Determine the (X, Y) coordinate at the center of the cell enclosing the given text.  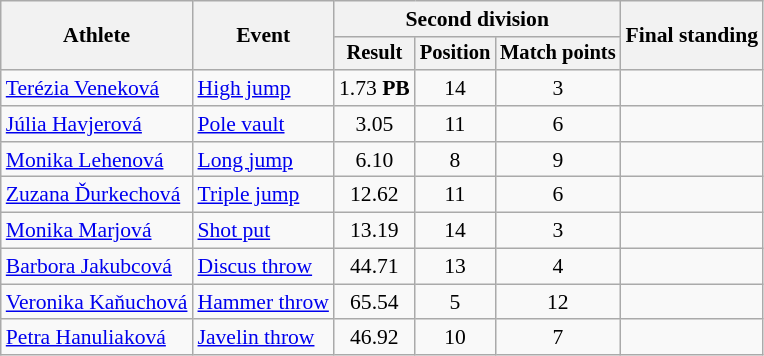
Javelin throw (262, 338)
Discus throw (262, 267)
Triple jump (262, 195)
Hammer throw (262, 302)
Petra Hanuliaková (97, 338)
Júlia Havjerová (97, 124)
Shot put (262, 231)
Terézia Veneková (97, 88)
4 (558, 267)
5 (455, 302)
Event (262, 36)
Result (374, 54)
12.62 (374, 195)
9 (558, 160)
High jump (262, 88)
13.19 (374, 231)
44.71 (374, 267)
Long jump (262, 160)
Zuzana Ďurkechová (97, 195)
12 (558, 302)
Match points (558, 54)
1.73 PB (374, 88)
Second division (478, 19)
6.10 (374, 160)
Athlete (97, 36)
Position (455, 54)
10 (455, 338)
46.92 (374, 338)
7 (558, 338)
Final standing (692, 36)
Veronika Kaňuchová (97, 302)
Pole vault (262, 124)
Monika Lehenová (97, 160)
3.05 (374, 124)
Barbora Jakubcová (97, 267)
13 (455, 267)
8 (455, 160)
Monika Marjová (97, 231)
65.54 (374, 302)
